Pinpoint the cell where the given text exists, returning its (X, Y) midpoint coordinate. 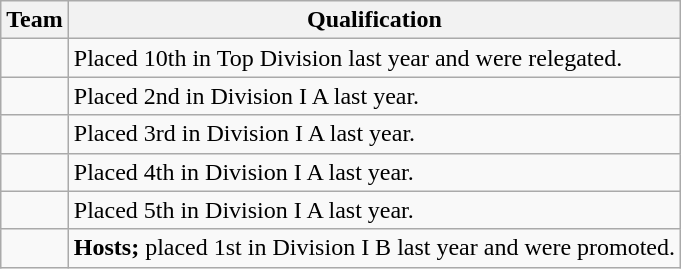
Team (35, 20)
Placed 4th in Division I A last year. (374, 172)
Placed 2nd in Division I A last year. (374, 96)
Placed 5th in Division I A last year. (374, 210)
Hosts; placed 1st in Division I B last year and were promoted. (374, 248)
Placed 3rd in Division I A last year. (374, 134)
Qualification (374, 20)
Placed 10th in Top Division last year and were relegated. (374, 58)
